Find where the given text appears and provide that cell's center as (x, y) coordinate. 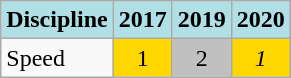
2017 (142, 20)
Discipline (57, 20)
2020 (260, 20)
2019 (202, 20)
2 (202, 58)
Speed (57, 58)
